From the cell containing the given text, extract its center point as [X, Y] coordinate. 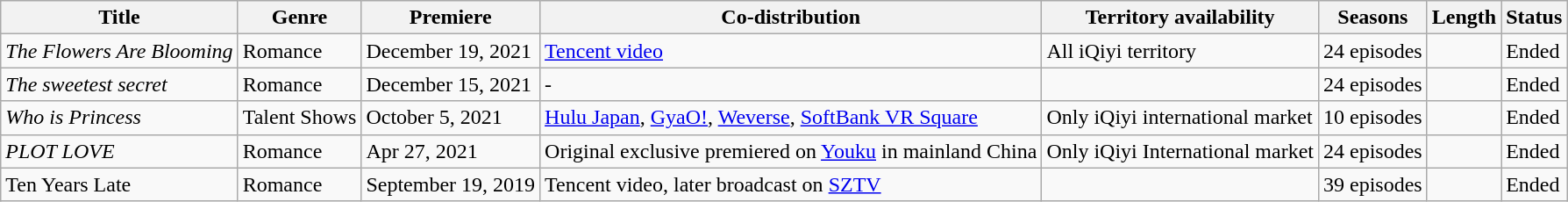
Genre [300, 18]
- [791, 84]
39 episodes [1373, 184]
Original exclusive premiered on Youku in mainland China [791, 151]
10 episodes [1373, 118]
Hulu Japan, GyaO!, Weverse, SoftBank VR Square [791, 118]
Seasons [1373, 18]
December 15, 2021 [451, 84]
Premiere [451, 18]
Apr 27, 2021 [451, 151]
Territory availability [1180, 18]
Talent Shows [300, 118]
Tencent video, later broadcast on SZTV [791, 184]
October 5, 2021 [451, 118]
Who is Princess [119, 118]
Ten Years Late [119, 184]
Only iQiyi International market [1180, 151]
Tencent video [791, 51]
The sweetest secret [119, 84]
Length [1464, 18]
Title [119, 18]
September 19, 2019 [451, 184]
December 19, 2021 [451, 51]
Status [1535, 18]
Only iQiyi international market [1180, 118]
The Flowers Are Blooming [119, 51]
All iQiyi territory [1180, 51]
PLOT LOVE [119, 151]
Co-distribution [791, 18]
